Determine the (X, Y) coordinate at the center of the cell enclosing the given text.  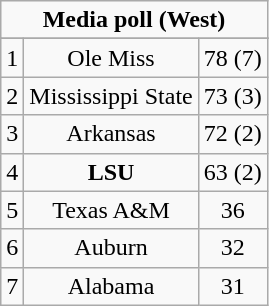
Mississippi State (111, 96)
Auburn (111, 248)
Arkansas (111, 134)
36 (232, 210)
32 (232, 248)
31 (232, 286)
LSU (111, 172)
Texas A&M (111, 210)
Media poll (West) (134, 20)
78 (7) (232, 58)
72 (2) (232, 134)
3 (12, 134)
7 (12, 286)
5 (12, 210)
73 (3) (232, 96)
4 (12, 172)
Ole Miss (111, 58)
6 (12, 248)
63 (2) (232, 172)
2 (12, 96)
Alabama (111, 286)
1 (12, 58)
